Return the [X, Y] coordinate for the center point of the cell that contains the specified text.  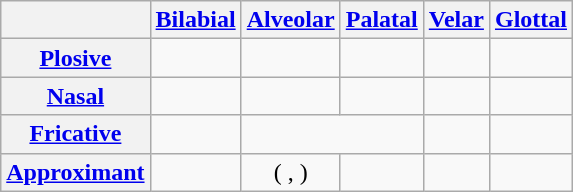
Plosive [76, 58]
Palatal [382, 20]
Fricative [76, 134]
Approximant [76, 172]
Bilabial [196, 20]
Alveolar [290, 20]
( , ) [290, 172]
Nasal [76, 96]
Glottal [530, 20]
Velar [456, 20]
